Scan for the cell matching the given text and deliver its [X, Y] coordinate at center. 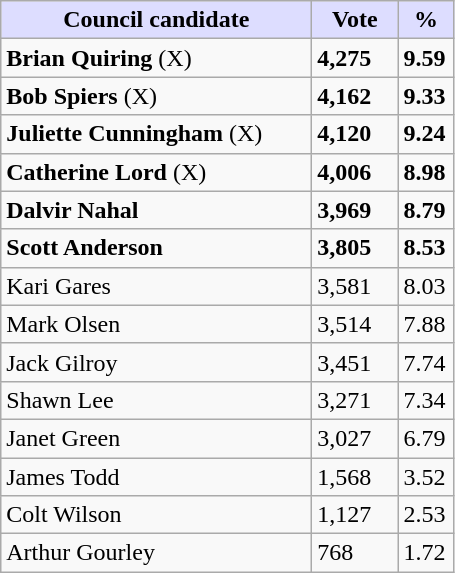
4,120 [355, 134]
3,581 [355, 286]
8.79 [426, 210]
8.53 [426, 248]
James Todd [156, 477]
Shawn Lee [156, 400]
9.59 [426, 58]
Jack Gilroy [156, 362]
Arthur Gourley [156, 553]
3.52 [426, 477]
8.98 [426, 172]
3,969 [355, 210]
Janet Green [156, 438]
% [426, 20]
4,162 [355, 96]
4,275 [355, 58]
9.24 [426, 134]
Vote [355, 20]
768 [355, 553]
7.88 [426, 324]
2.53 [426, 515]
1,568 [355, 477]
Scott Anderson [156, 248]
1.72 [426, 553]
7.74 [426, 362]
8.03 [426, 286]
Colt Wilson [156, 515]
9.33 [426, 96]
1,127 [355, 515]
3,451 [355, 362]
Dalvir Nahal [156, 210]
Mark Olsen [156, 324]
Brian Quiring (X) [156, 58]
Bob Spiers (X) [156, 96]
7.34 [426, 400]
Juliette Cunningham (X) [156, 134]
3,027 [355, 438]
6.79 [426, 438]
Catherine Lord (X) [156, 172]
Kari Gares [156, 286]
Council candidate [156, 20]
3,805 [355, 248]
3,514 [355, 324]
4,006 [355, 172]
3,271 [355, 400]
